Pinpoint the cell where the given text exists, returning its (x, y) midpoint coordinate. 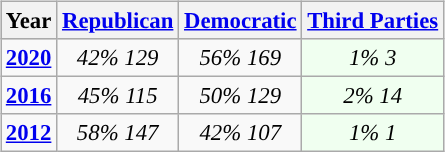
1% 3 (373, 58)
42% 129 (118, 58)
Third Parties (373, 21)
2020 (29, 58)
Democratic (240, 21)
58% 147 (118, 133)
2016 (29, 96)
2012 (29, 133)
Year (29, 21)
2% 14 (373, 96)
56% 169 (240, 58)
1% 1 (373, 133)
42% 107 (240, 133)
Republican (118, 21)
50% 129 (240, 96)
45% 115 (118, 96)
